Output the [x, y] coordinate of the center of the cell containing the given text.  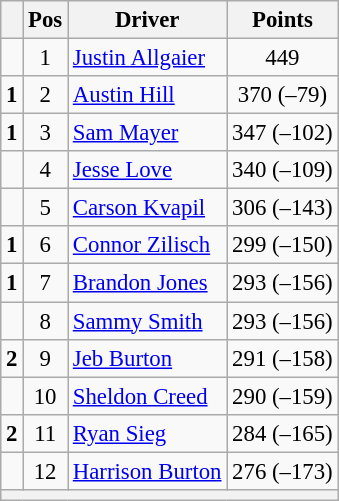
Brandon Jones [148, 283]
Jeb Burton [148, 358]
Driver [148, 20]
Harrison Burton [148, 471]
8 [46, 321]
347 (–102) [282, 133]
Austin Hill [148, 95]
Sheldon Creed [148, 396]
3 [46, 133]
7 [46, 283]
12 [46, 471]
291 (–158) [282, 358]
Connor Zilisch [148, 245]
299 (–150) [282, 245]
Pos [46, 20]
Sammy Smith [148, 321]
340 (–109) [282, 170]
290 (–159) [282, 396]
6 [46, 245]
306 (–143) [282, 208]
Carson Kvapil [148, 208]
Jesse Love [148, 170]
449 [282, 58]
Sam Mayer [148, 133]
Ryan Sieg [148, 433]
10 [46, 396]
Justin Allgaier [148, 58]
370 (–79) [282, 95]
9 [46, 358]
284 (–165) [282, 433]
276 (–173) [282, 471]
11 [46, 433]
5 [46, 208]
Points [282, 20]
4 [46, 170]
